Locate the cell with the specified text and output its [x, y] center coordinate. 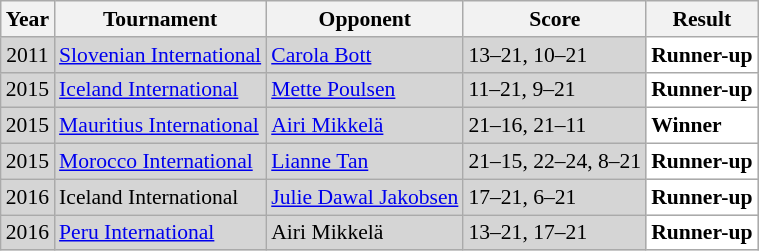
Mauritius International [160, 126]
Year [28, 19]
Winner [702, 126]
Julie Dawal Jakobsen [364, 197]
17–21, 6–21 [554, 197]
Peru International [160, 233]
11–21, 9–21 [554, 90]
Lianne Tan [364, 162]
Score [554, 19]
13–21, 10–21 [554, 55]
Mette Poulsen [364, 90]
Opponent [364, 19]
Result [702, 19]
Tournament [160, 19]
Carola Bott [364, 55]
21–16, 21–11 [554, 126]
2011 [28, 55]
21–15, 22–24, 8–21 [554, 162]
Morocco International [160, 162]
Slovenian International [160, 55]
13–21, 17–21 [554, 233]
